Locate the cell with the specified text and output its (x, y) center coordinate. 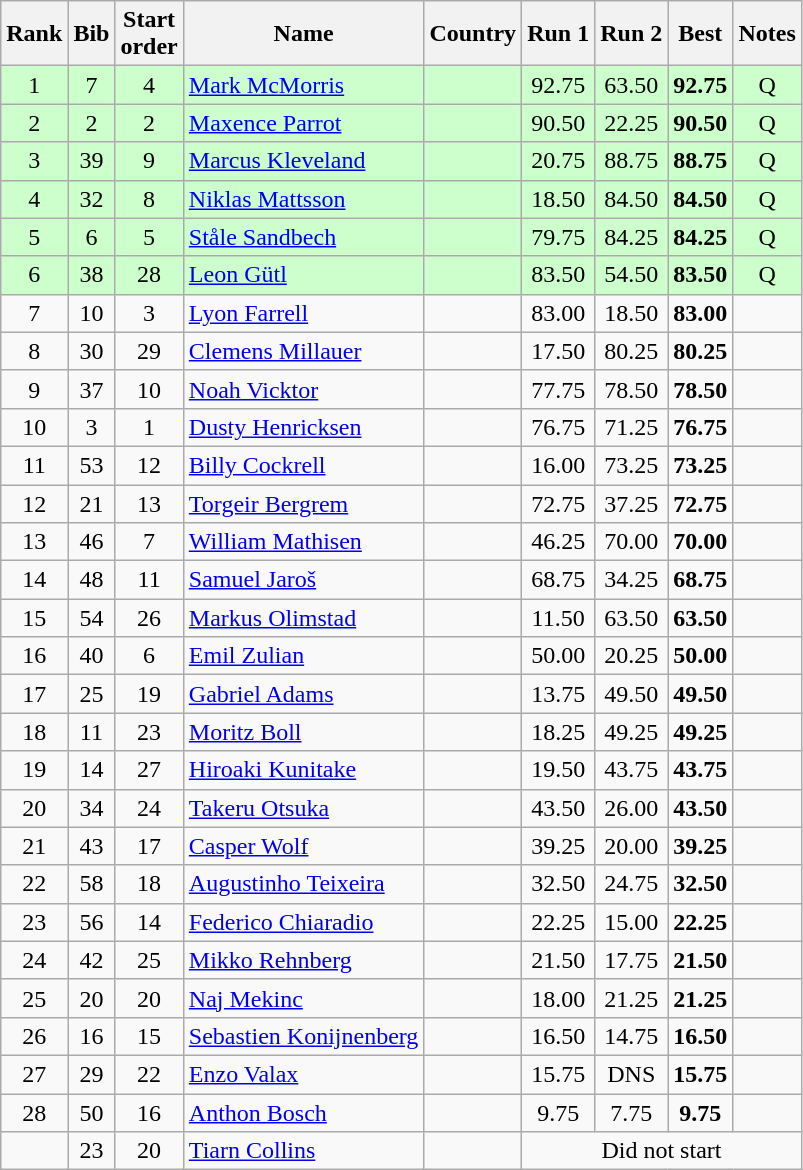
Run 1 (558, 34)
15.00 (632, 922)
11.50 (558, 618)
18.25 (558, 732)
Startorder (149, 34)
Did not start (662, 1151)
54.50 (632, 275)
16.00 (558, 465)
20.25 (632, 656)
79.75 (558, 237)
18.00 (558, 998)
Mark McMorris (304, 85)
Rank (34, 34)
71.25 (632, 427)
34.25 (632, 580)
Lyon Farrell (304, 313)
56 (92, 922)
19.50 (558, 770)
Country (473, 34)
Notes (767, 34)
Leon Gütl (304, 275)
Moritz Boll (304, 732)
14.75 (632, 1036)
Hiroaki Kunitake (304, 770)
50 (92, 1113)
54 (92, 618)
Bib (92, 34)
Sebastien Konijnenberg (304, 1036)
Marcus Kleveland (304, 161)
17.50 (558, 351)
William Mathisen (304, 542)
Casper Wolf (304, 846)
Augustinho Teixeira (304, 884)
DNS (632, 1074)
48 (92, 580)
37.25 (632, 503)
Run 2 (632, 34)
42 (92, 960)
Dusty Henricksen (304, 427)
30 (92, 351)
58 (92, 884)
38 (92, 275)
Name (304, 34)
17.75 (632, 960)
Federico Chiaradio (304, 922)
13.75 (558, 694)
Markus Olimstad (304, 618)
Clemens Millauer (304, 351)
Anthon Bosch (304, 1113)
26.00 (632, 808)
Ståle Sandbech (304, 237)
53 (92, 465)
Niklas Mattsson (304, 199)
Emil Zulian (304, 656)
Naj Mekinc (304, 998)
43 (92, 846)
Maxence Parrot (304, 123)
39 (92, 161)
Noah Vicktor (304, 389)
77.75 (558, 389)
7.75 (632, 1113)
24.75 (632, 884)
Samuel Jaroš (304, 580)
37 (92, 389)
Takeru Otsuka (304, 808)
34 (92, 808)
Best (700, 34)
Tiarn Collins (304, 1151)
Gabriel Adams (304, 694)
Billy Cockrell (304, 465)
40 (92, 656)
Enzo Valax (304, 1074)
32 (92, 199)
Torgeir Bergrem (304, 503)
46 (92, 542)
20.75 (558, 161)
46.25 (558, 542)
20.00 (632, 846)
Mikko Rehnberg (304, 960)
